Return [X, Y] of the center of cell containing provided text 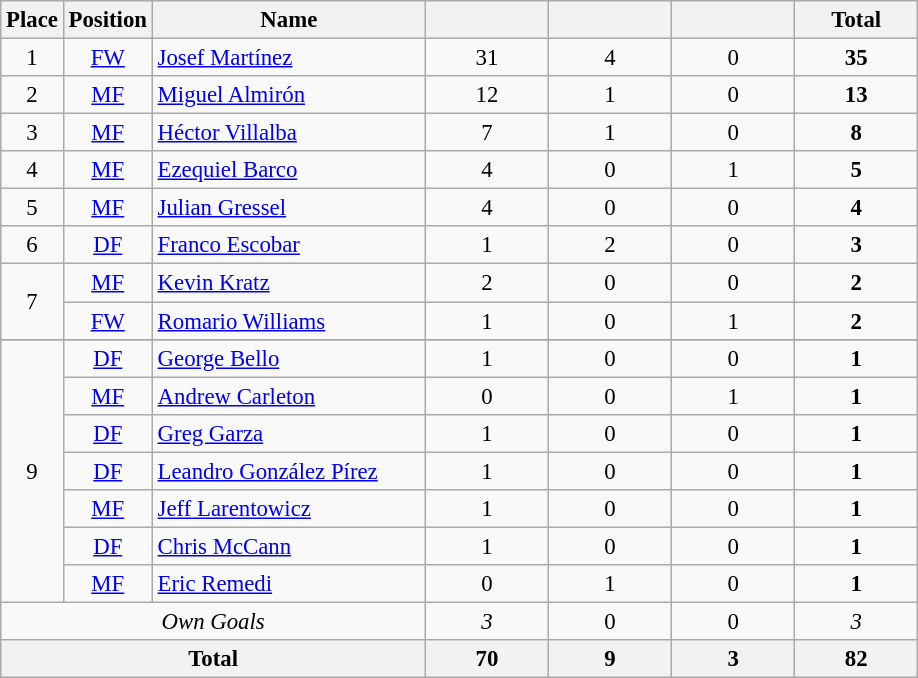
Andrew Carleton [288, 396]
Franco Escobar [288, 245]
12 [486, 95]
70 [486, 659]
Miguel Almirón [288, 95]
Leandro González Pírez [288, 471]
Julian Gressel [288, 208]
8 [856, 133]
George Bello [288, 358]
Héctor Villalba [288, 133]
Kevin Kratz [288, 283]
Position [108, 20]
Jeff Larentowicz [288, 509]
82 [856, 659]
Chris McCann [288, 546]
Place [32, 20]
13 [856, 95]
Eric Remedi [288, 584]
Romario Williams [288, 321]
6 [32, 245]
Ezequiel Barco [288, 170]
Name [288, 20]
Own Goals [214, 621]
35 [856, 58]
Josef Martínez [288, 58]
Greg Garza [288, 433]
31 [486, 58]
